Detect which cell encompasses the target text, then output its (X, Y) center coordinate. 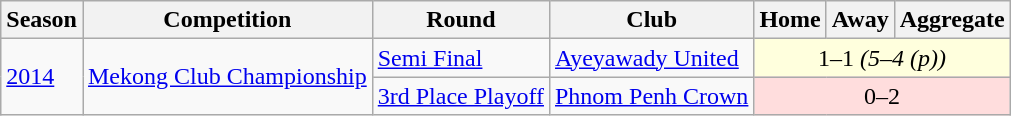
Semi Final (460, 58)
Aggregate (952, 20)
Season (42, 20)
Phnom Penh Crown (651, 96)
2014 (42, 77)
Mekong Club Championship (227, 77)
Competition (227, 20)
Club (651, 20)
Round (460, 20)
Away (860, 20)
3rd Place Playoff (460, 96)
1–1 (5–4 (p)) (882, 58)
0–2 (882, 96)
Home (790, 20)
Ayeyawady United (651, 58)
